Detect which cell encompasses the target text, then output its [X, Y] center coordinate. 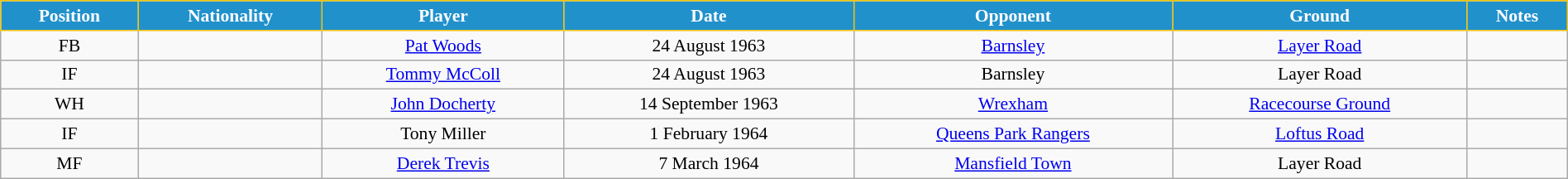
Position [69, 16]
FB [69, 46]
7 March 1964 [709, 163]
Ground [1320, 16]
Notes [1517, 16]
John Docherty [443, 104]
Loftus Road [1320, 134]
Wrexham [1013, 104]
Opponent [1013, 16]
Tommy McColl [443, 75]
Tony Miller [443, 134]
Queens Park Rangers [1013, 134]
Player [443, 16]
MF [69, 163]
Date [709, 16]
14 September 1963 [709, 104]
WH [69, 104]
Mansfield Town [1013, 163]
Racecourse Ground [1320, 104]
1 February 1964 [709, 134]
Derek Trevis [443, 163]
Nationality [230, 16]
Pat Woods [443, 46]
